Return (x, y) of the center of cell containing provided text 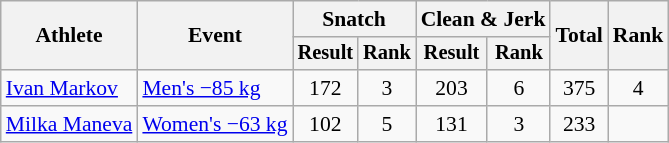
203 (452, 88)
Women's −63 kg (214, 124)
131 (452, 124)
Milka Maneva (70, 124)
Ivan Markov (70, 88)
102 (326, 124)
Snatch (354, 19)
Men's −85 kg (214, 88)
172 (326, 88)
6 (518, 88)
Clean & Jerk (484, 19)
Athlete (70, 36)
375 (578, 88)
4 (638, 88)
Total (578, 36)
233 (578, 124)
Event (214, 36)
5 (387, 124)
